Return (x, y) of the center of cell containing provided text 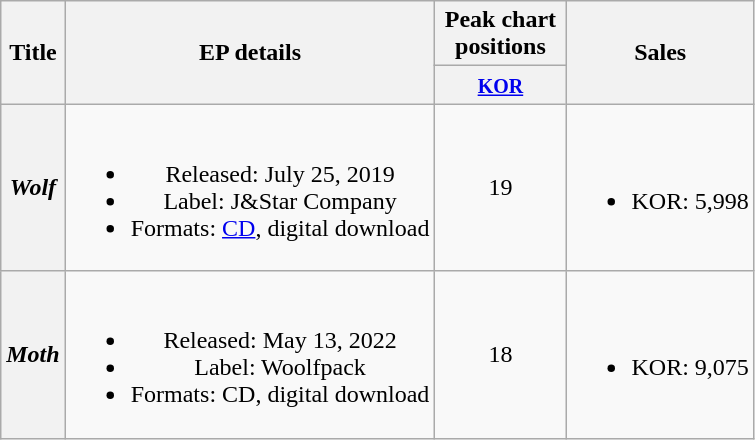
Title (33, 52)
KOR: 5,998 (660, 188)
EP details (250, 52)
18 (500, 354)
Moth (33, 354)
Released: May 13, 2022Label: WoolfpackFormats: CD, digital download (250, 354)
Wolf (33, 188)
KOR (500, 85)
Released: July 25, 2019Label: J&Star CompanyFormats: CD, digital download (250, 188)
Peak chart positions (500, 34)
KOR: 9,075 (660, 354)
19 (500, 188)
Sales (660, 52)
